Pinpoint the cell where the given text exists, returning its (X, Y) midpoint coordinate. 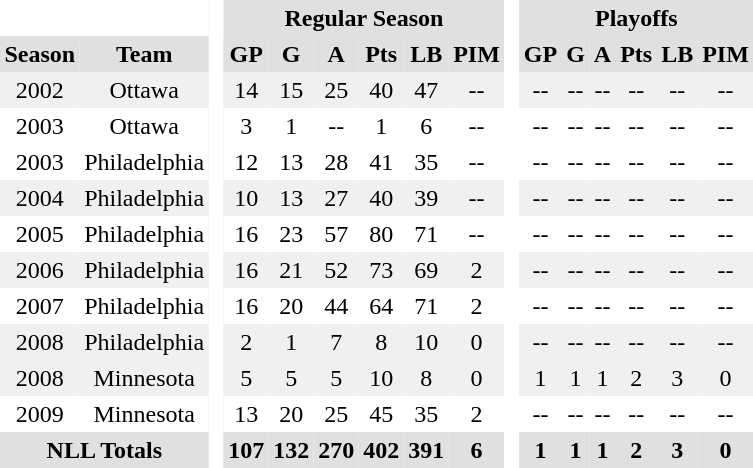
47 (426, 90)
Season (40, 54)
64 (382, 306)
PIM (477, 54)
57 (336, 234)
73 (382, 270)
52 (336, 270)
2007 (40, 306)
21 (292, 270)
23 (292, 234)
107 (246, 450)
132 (292, 450)
41 (382, 162)
2002 (40, 90)
2009 (40, 414)
Playoffs (636, 18)
Team (144, 54)
28 (336, 162)
39 (426, 198)
12 (246, 162)
69 (426, 270)
7 (336, 342)
402 (382, 450)
391 (426, 450)
Regular Season (364, 18)
2006 (40, 270)
270 (336, 450)
15 (292, 90)
2005 (40, 234)
14 (246, 90)
44 (336, 306)
80 (382, 234)
NLL Totals (104, 450)
2004 (40, 198)
45 (382, 414)
27 (336, 198)
